Provide the (X, Y) coordinate of the cell's center where the given text is located.  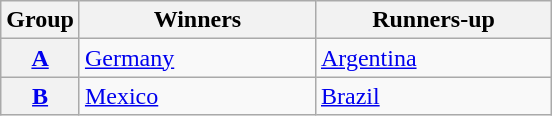
B (40, 96)
Runners-up (433, 20)
Germany (197, 58)
Argentina (433, 58)
Mexico (197, 96)
A (40, 58)
Winners (197, 20)
Group (40, 20)
Brazil (433, 96)
